Pinpoint the cell where the given text exists, returning its (X, Y) midpoint coordinate. 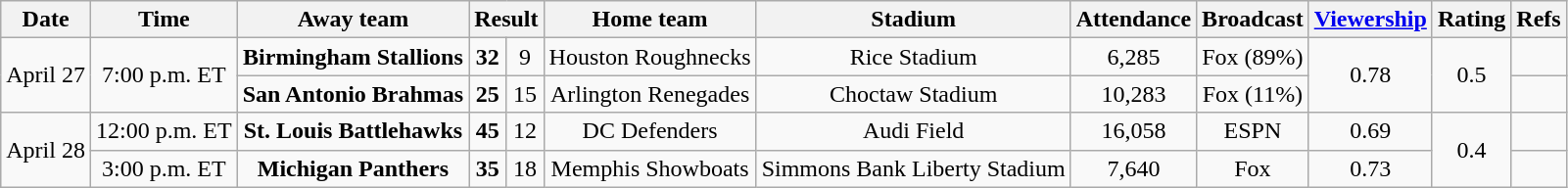
7,640 (1133, 168)
Home team (650, 20)
12 (525, 131)
32 (488, 57)
April 27 (46, 75)
18 (525, 168)
9 (525, 57)
ESPN (1254, 131)
10,283 (1133, 94)
Houston Roughnecks (650, 57)
35 (488, 168)
St. Louis Battlehawks (353, 131)
Arlington Renegades (650, 94)
25 (488, 94)
Broadcast (1254, 20)
45 (488, 131)
Result (506, 20)
Choctaw Stadium (913, 94)
Birmingham Stallions (353, 57)
Away team (353, 20)
DC Defenders (650, 131)
Rice Stadium (913, 57)
Refs (1539, 20)
0.73 (1370, 168)
Stadium (913, 20)
6,285 (1133, 57)
0.78 (1370, 75)
Simmons Bank Liberty Stadium (913, 168)
16,058 (1133, 131)
Viewership (1370, 20)
12:00 p.m. ET (164, 131)
Rating (1471, 20)
15 (525, 94)
Attendance (1133, 20)
0.5 (1471, 75)
Fox (89%) (1254, 57)
Date (46, 20)
Time (164, 20)
Fox (11%) (1254, 94)
0.4 (1471, 150)
Michigan Panthers (353, 168)
San Antonio Brahmas (353, 94)
Fox (1254, 168)
0.69 (1370, 131)
Audi Field (913, 131)
3:00 p.m. ET (164, 168)
Memphis Showboats (650, 168)
April 28 (46, 150)
7:00 p.m. ET (164, 75)
